Return (X, Y) of the center of cell containing provided text 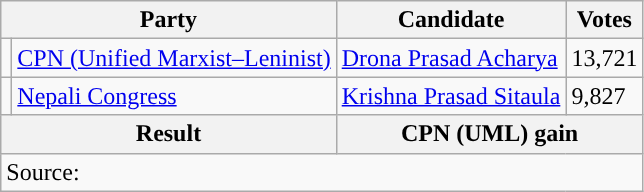
13,721 (604, 58)
9,827 (604, 96)
Party (168, 20)
Candidate (451, 20)
Drona Prasad Acharya (451, 58)
Votes (604, 20)
Source: (322, 172)
CPN (Unified Marxist–Leninist) (174, 58)
Result (168, 134)
CPN (UML) gain (490, 134)
Krishna Prasad Sitaula (451, 96)
Nepali Congress (174, 96)
